Identify which cell holds the provided text, then report its [X, Y] central coordinate. 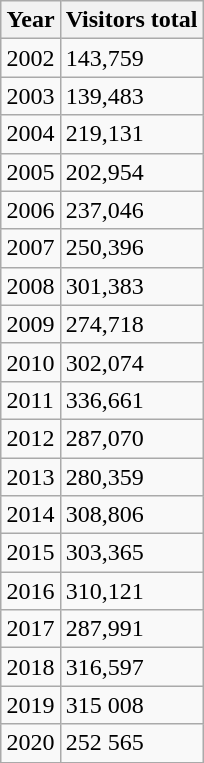
2012 [30, 438]
2013 [30, 477]
2019 [30, 705]
237,046 [132, 210]
2016 [30, 591]
310,121 [132, 591]
139,483 [132, 96]
303,365 [132, 553]
202,954 [132, 172]
2018 [30, 667]
2004 [30, 134]
Visitors total [132, 20]
Year [30, 20]
2020 [30, 743]
2009 [30, 324]
287,991 [132, 629]
316,597 [132, 667]
219,131 [132, 134]
252 565 [132, 743]
274,718 [132, 324]
2008 [30, 286]
2002 [30, 58]
250,396 [132, 248]
2011 [30, 400]
2015 [30, 553]
2017 [30, 629]
2006 [30, 210]
302,074 [132, 362]
2005 [30, 172]
280,359 [132, 477]
2010 [30, 362]
287,070 [132, 438]
143,759 [132, 58]
2003 [30, 96]
2014 [30, 515]
308,806 [132, 515]
301,383 [132, 286]
315 008 [132, 705]
336,661 [132, 400]
2007 [30, 248]
